Search for the cell housing the specified text and yield its [x, y] center coordinate. 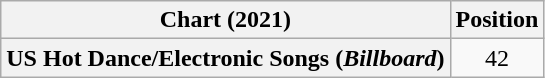
US Hot Dance/Electronic Songs (Billboard) [226, 58]
Position [497, 20]
Chart (2021) [226, 20]
42 [497, 58]
